For the text-containing cell, return its midpoint in (x, y) coordinate format. 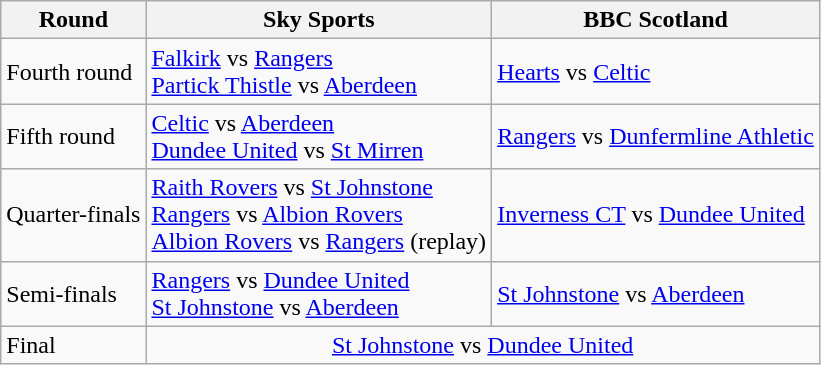
Inverness CT vs Dundee United (656, 215)
Round (74, 20)
BBC Scotland (656, 20)
Semi-finals (74, 294)
Hearts vs Celtic (656, 72)
St Johnstone vs Aberdeen (656, 294)
Rangers vs Dunfermline Athletic (656, 136)
Sky Sports (319, 20)
Rangers vs Dundee UnitedSt Johnstone vs Aberdeen (319, 294)
St Johnstone vs Dundee United (482, 345)
Celtic vs AberdeenDundee United vs St Mirren (319, 136)
Raith Rovers vs St JohnstoneRangers vs Albion RoversAlbion Rovers vs Rangers (replay) (319, 215)
Quarter-finals (74, 215)
Fifth round (74, 136)
Falkirk vs RangersPartick Thistle vs Aberdeen (319, 72)
Fourth round (74, 72)
Final (74, 345)
